Scan for the cell matching the given text and deliver its (x, y) coordinate at center. 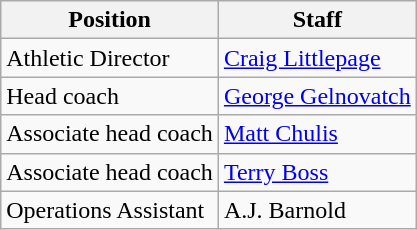
Staff (317, 20)
Head coach (110, 96)
Craig Littlepage (317, 58)
Operations Assistant (110, 210)
George Gelnovatch (317, 96)
Matt Chulis (317, 134)
A.J. Barnold (317, 210)
Position (110, 20)
Terry Boss (317, 172)
Athletic Director (110, 58)
